Pinpoint the cell where the given text exists, returning its [X, Y] midpoint coordinate. 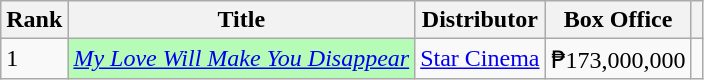
Star Cinema [480, 59]
Title [242, 20]
1 [34, 59]
₱173,000,000 [618, 59]
Rank [34, 20]
My Love Will Make You Disappear [242, 59]
Distributor [480, 20]
Box Office [618, 20]
